For the text-containing cell, return its midpoint in [X, Y] coordinate format. 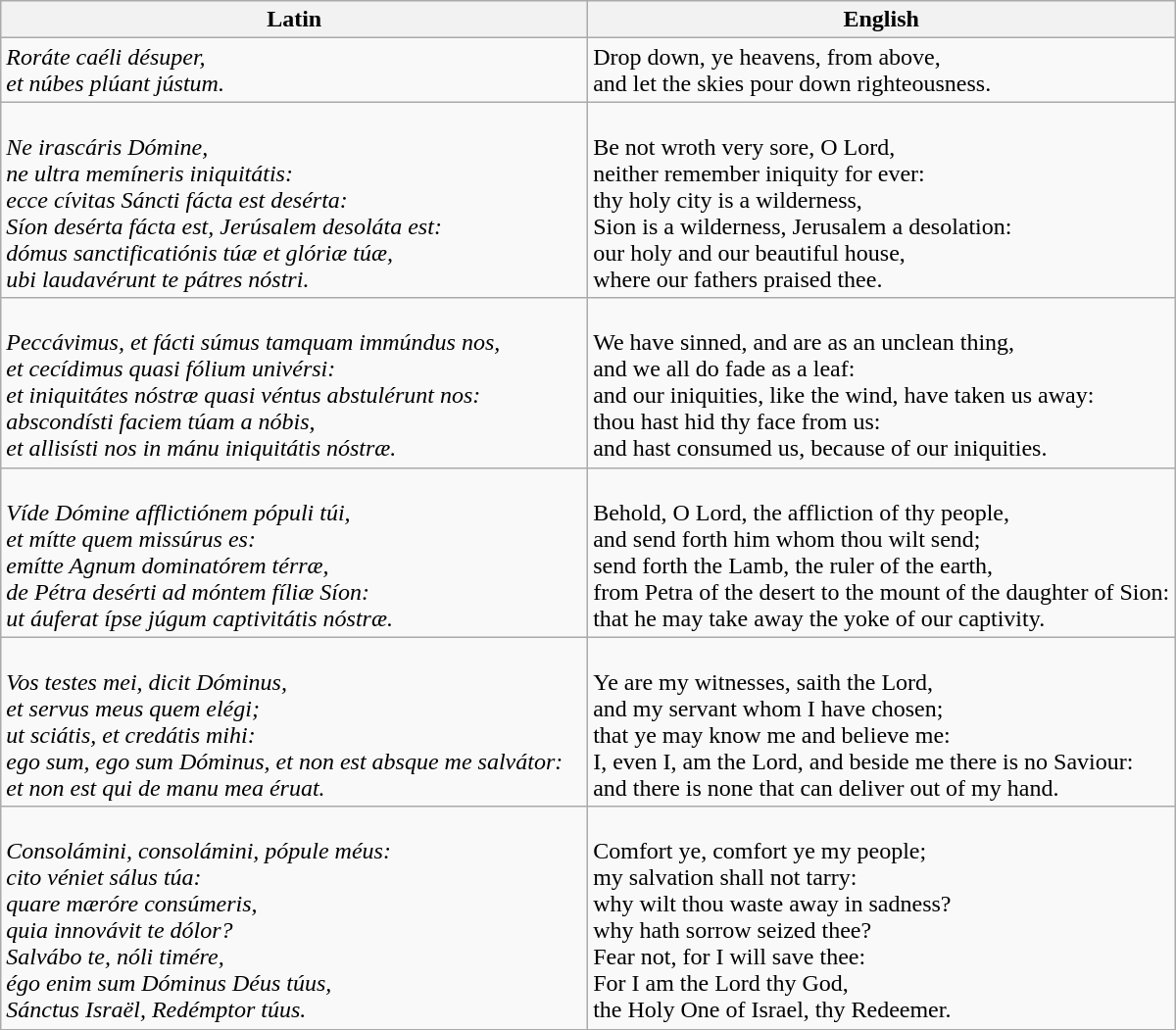
Drop down, ye heavens, from above, and let the skies pour down righteousness. [882, 71]
Latin [294, 20]
English [882, 20]
Roráte caéli désuper,et núbes plúant jústum. [294, 71]
